For the text-containing cell, return its midpoint in [x, y] coordinate format. 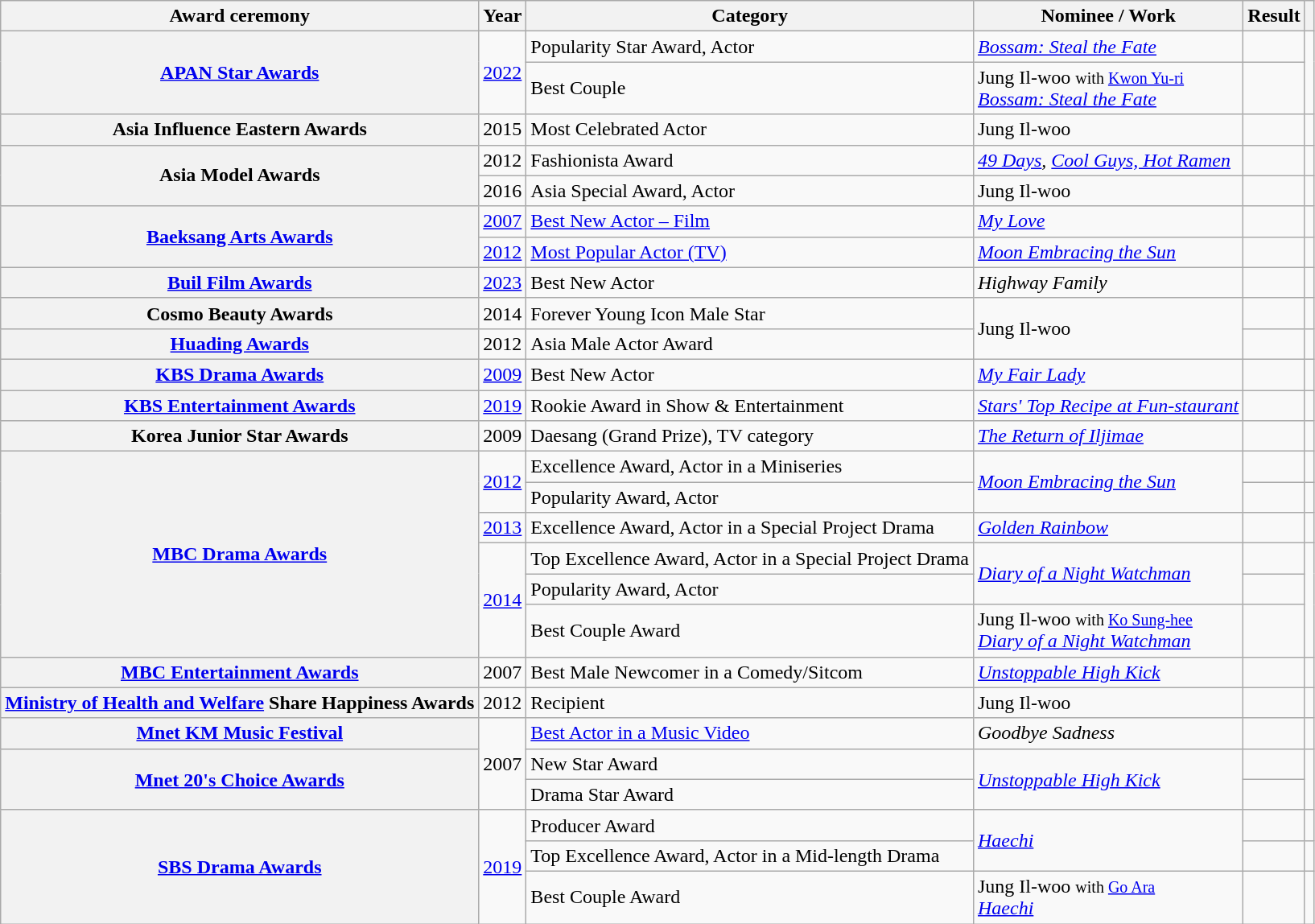
2023 [502, 283]
Nominee / Work [1107, 16]
Popularity Star Award, Actor [750, 47]
Jung Il-woo with Go AraHaechi [1107, 897]
Recipient [750, 703]
Diary of a Night Watchman [1107, 574]
MBC Entertainment Awards [240, 672]
Best Couple [750, 89]
Best Actor in a Music Video [750, 733]
Producer Award [750, 825]
Mnet KM Music Festival [240, 733]
Haechi [1107, 840]
Stars' Top Recipe at Fun-staurant [1107, 405]
APAN Star Awards [240, 72]
Award ceremony [240, 16]
Huading Awards [240, 344]
Buil Film Awards [240, 283]
MBC Drama Awards [240, 554]
My Fair Lady [1107, 374]
Result [1274, 16]
Drama Star Award [750, 794]
Cosmo Beauty Awards [240, 313]
Best Male Newcomer in a Comedy/Sitcom [750, 672]
Year [502, 16]
Highway Family [1107, 283]
Jung Il-woo with Ko Sung-heeDiary of a Night Watchman [1107, 631]
Top Excellence Award, Actor in a Special Project Drama [750, 559]
Baeksang Arts Awards [240, 237]
2013 [502, 528]
Fashionista Award [750, 160]
49 Days, Cool Guys, Hot Ramen [1107, 160]
Asia Special Award, Actor [750, 191]
Jung Il-woo with Kwon Yu-riBossam: Steal the Fate [1107, 89]
Asia Model Awards [240, 175]
2015 [502, 130]
Daesang (Grand Prize), TV category [750, 436]
Rookie Award in Show & Entertainment [750, 405]
Asia Male Actor Award [750, 344]
Ministry of Health and Welfare Share Happiness Awards [240, 703]
Most Celebrated Actor [750, 130]
KBS Entertainment Awards [240, 405]
Most Popular Actor (TV) [750, 252]
Excellence Award, Actor in a Miniseries [750, 467]
Asia Influence Eastern Awards [240, 130]
Goodbye Sadness [1107, 733]
Category [750, 16]
Best New Actor – Film [750, 221]
Korea Junior Star Awards [240, 436]
2016 [502, 191]
Excellence Award, Actor in a Special Project Drama [750, 528]
My Love [1107, 221]
Bossam: Steal the Fate [1107, 47]
Forever Young Icon Male Star [750, 313]
SBS Drama Awards [240, 866]
Mnet 20's Choice Awards [240, 779]
KBS Drama Awards [240, 374]
2022 [502, 72]
Golden Rainbow [1107, 528]
Top Excellence Award, Actor in a Mid-length Drama [750, 856]
New Star Award [750, 764]
The Return of Iljimae [1107, 436]
